Extract the (X, Y) coordinate from the center of the cell holding the provided text.  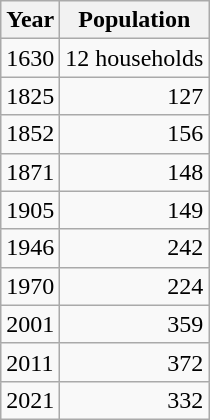
127 (134, 96)
224 (134, 286)
149 (134, 210)
1871 (30, 172)
148 (134, 172)
2021 (30, 400)
1852 (30, 134)
Year (30, 20)
156 (134, 134)
1905 (30, 210)
332 (134, 400)
1825 (30, 96)
1970 (30, 286)
372 (134, 362)
242 (134, 248)
359 (134, 324)
Population (134, 20)
2001 (30, 324)
1630 (30, 58)
2011 (30, 362)
12 households (134, 58)
1946 (30, 248)
